Identify which cell holds the provided text, then report its [x, y] central coordinate. 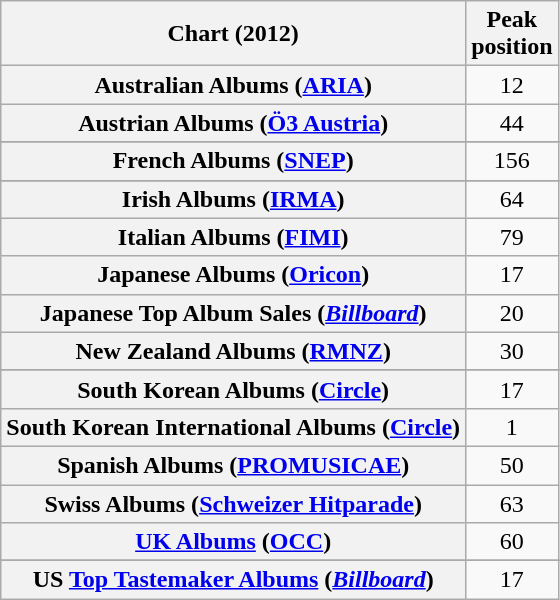
63 [512, 503]
Japanese Top Album Sales (Billboard) [234, 313]
50 [512, 465]
South Korean International Albums (Circle) [234, 427]
60 [512, 542]
French Albums (SNEP) [234, 161]
Spanish Albums (PROMUSICAE) [234, 465]
1 [512, 427]
Irish Albums (IRMA) [234, 199]
Chart (2012) [234, 34]
South Korean Albums (Circle) [234, 389]
UK Albums (OCC) [234, 542]
Australian Albums (ARIA) [234, 85]
44 [512, 123]
Japanese Albums (Oricon) [234, 275]
Italian Albums (FIMI) [234, 237]
US Top Tastemaker Albums (Billboard) [234, 580]
156 [512, 161]
Austrian Albums (Ö3 Austria) [234, 123]
30 [512, 351]
New Zealand Albums (RMNZ) [234, 351]
12 [512, 85]
64 [512, 199]
79 [512, 237]
Swiss Albums (Schweizer Hitparade) [234, 503]
20 [512, 313]
Peakposition [512, 34]
